Identify which cell holds the provided text, then report its (x, y) central coordinate. 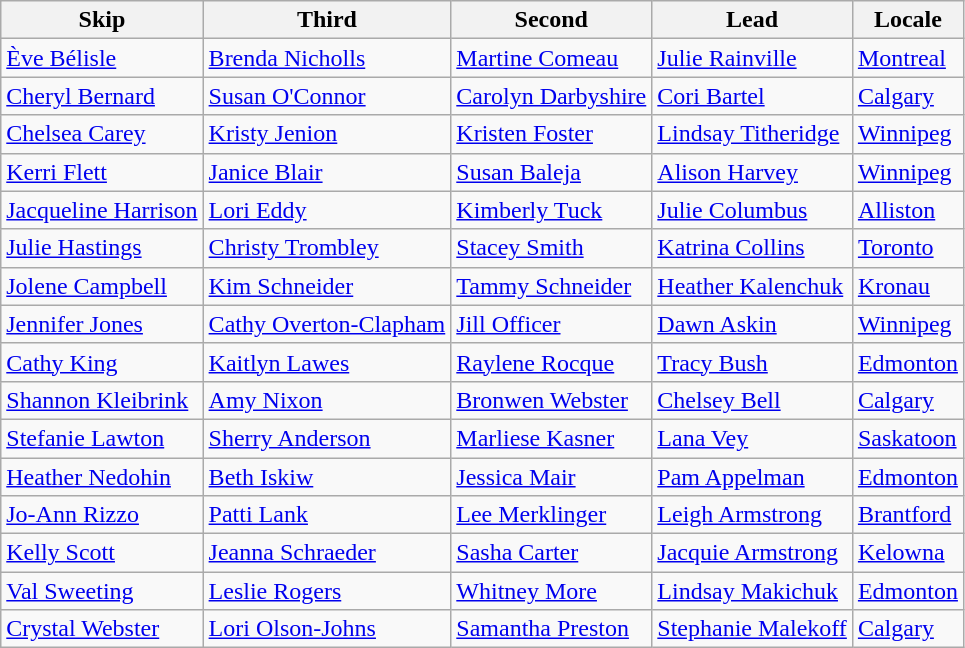
Kristen Foster (552, 134)
Alison Harvey (752, 172)
Kelly Scott (102, 553)
Heather Nedohin (102, 477)
Lindsay Makichuk (752, 591)
Jessica Mair (552, 477)
Katrina Collins (752, 248)
Second (552, 20)
Toronto (908, 248)
Kronau (908, 286)
Locale (908, 20)
Lana Vey (752, 438)
Carolyn Darbyshire (552, 96)
Saskatoon (908, 438)
Third (327, 20)
Jo-Ann Rizzo (102, 515)
Jennifer Jones (102, 324)
Lori Eddy (327, 210)
Jill Officer (552, 324)
Chelsey Bell (752, 400)
Pam Appelman (752, 477)
Heather Kalenchuk (752, 286)
Alliston (908, 210)
Jacqueline Harrison (102, 210)
Montreal (908, 58)
Jolene Campbell (102, 286)
Susan Baleja (552, 172)
Cathy Overton-Clapham (327, 324)
Martine Comeau (552, 58)
Marliese Kasner (552, 438)
Amy Nixon (327, 400)
Stacey Smith (552, 248)
Cheryl Bernard (102, 96)
Patti Lank (327, 515)
Jacquie Armstrong (752, 553)
Jeanna Schraeder (327, 553)
Samantha Preston (552, 629)
Sherry Anderson (327, 438)
Kristy Jenion (327, 134)
Val Sweeting (102, 591)
Christy Trombley (327, 248)
Brantford (908, 515)
Stefanie Lawton (102, 438)
Chelsea Carey (102, 134)
Leslie Rogers (327, 591)
Stephanie Malekoff (752, 629)
Skip (102, 20)
Ève Bélisle (102, 58)
Beth Iskiw (327, 477)
Lindsay Titheridge (752, 134)
Janice Blair (327, 172)
Lori Olson-Johns (327, 629)
Sasha Carter (552, 553)
Whitney More (552, 591)
Tracy Bush (752, 362)
Dawn Askin (752, 324)
Kimberly Tuck (552, 210)
Brenda Nicholls (327, 58)
Raylene Rocque (552, 362)
Susan O'Connor (327, 96)
Cori Bartel (752, 96)
Julie Hastings (102, 248)
Lee Merklinger (552, 515)
Crystal Webster (102, 629)
Cathy King (102, 362)
Leigh Armstrong (752, 515)
Tammy Schneider (552, 286)
Bronwen Webster (552, 400)
Kerri Flett (102, 172)
Kaitlyn Lawes (327, 362)
Lead (752, 20)
Julie Rainville (752, 58)
Kim Schneider (327, 286)
Shannon Kleibrink (102, 400)
Kelowna (908, 553)
Julie Columbus (752, 210)
